Capture the cell that displays the provided text and extract its (x, y) central coordinate. 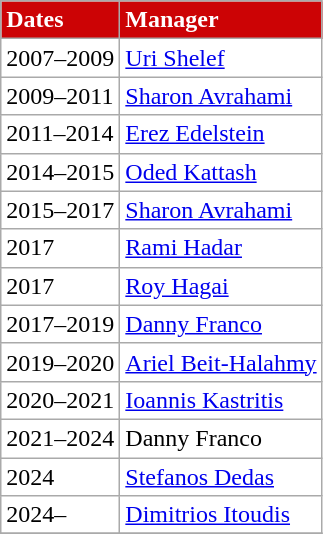
2014–2015 (60, 172)
2007–2009 (60, 58)
Dimitrios Itoudis (221, 515)
Oded Kattash (221, 172)
2021–2024 (60, 438)
Manager (221, 20)
Ariel Beit-Halahmy (221, 362)
2024 (60, 477)
Dates (60, 20)
Uri Shelef (221, 58)
Erez Edelstein (221, 134)
Stefanos Dedas (221, 477)
Ioannis Kastritis (221, 400)
2024– (60, 515)
2019–2020 (60, 362)
Rami Hadar (221, 248)
2009–2011 (60, 96)
Roy Hagai (221, 286)
2017–2019 (60, 324)
2020–2021 (60, 400)
2015–2017 (60, 210)
2011–2014 (60, 134)
